Find where the given text appears and provide that cell's center as (X, Y) coordinate. 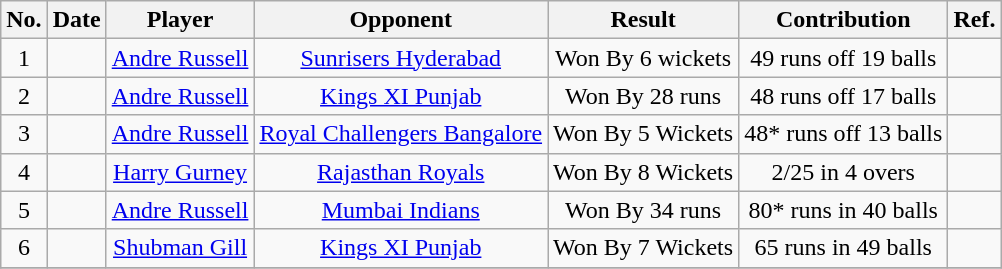
Won By 6 wickets (644, 58)
48 runs off 17 balls (844, 96)
6 (24, 248)
3 (24, 134)
Date (76, 20)
5 (24, 210)
Royal Challengers Bangalore (401, 134)
Ref. (974, 20)
48* runs off 13 balls (844, 134)
49 runs off 19 balls (844, 58)
Result (644, 20)
Rajasthan Royals (401, 172)
Harry Gurney (180, 172)
4 (24, 172)
Player (180, 20)
80* runs in 40 balls (844, 210)
Shubman Gill (180, 248)
No. (24, 20)
Won By 7 Wickets (644, 248)
Won By 34 runs (644, 210)
Won By 8 Wickets (644, 172)
1 (24, 58)
Sunrisers Hyderabad (401, 58)
Opponent (401, 20)
Won By 5 Wickets (644, 134)
2/25 in 4 overs (844, 172)
Won By 28 runs (644, 96)
Contribution (844, 20)
Mumbai Indians (401, 210)
2 (24, 96)
65 runs in 49 balls (844, 248)
